Scan for the cell matching the given text and deliver its [x, y] coordinate at center. 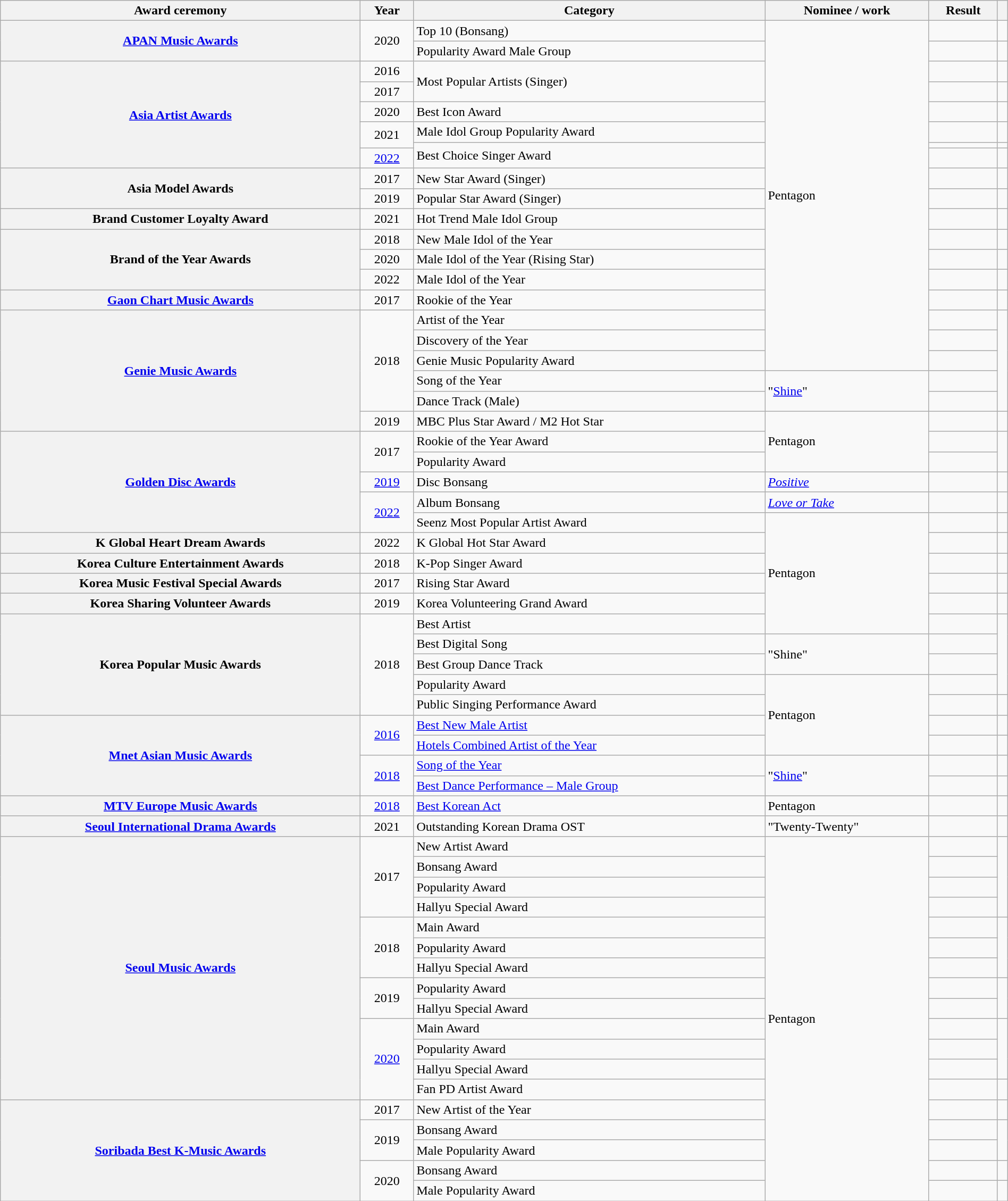
Disc Bonsang [589, 482]
MTV Europe Music Awards [181, 806]
K Global Hot Star Award [589, 543]
Genie Music Popularity Award [589, 361]
Outstanding Korean Drama OST [589, 826]
Best Group Dance Track [589, 664]
Result [963, 11]
Korea Sharing Volunteer Awards [181, 604]
Male Idol of the Year [589, 280]
MBC Plus Star Award / M2 Hot Star [589, 421]
Fan PD Artist Award [589, 1089]
Best New Male Artist [589, 725]
Best Korean Act [589, 806]
Brand Customer Loyalty Award [181, 219]
Award ceremony [181, 11]
Love or Take [847, 502]
Nominee / work [847, 11]
Soribada Best K-Music Awards [181, 1150]
Public Singing Performance Award [589, 705]
Rookie of the Year [589, 300]
K Global Heart Dream Awards [181, 543]
Hotels Combined Artist of the Year [589, 745]
Best Icon Award [589, 112]
Brand of the Year Awards [181, 259]
Most Popular Artists (Singer) [589, 81]
New Male Idol of the Year [589, 239]
Best Choice Singer Award [589, 155]
Seenz Most Popular Artist Award [589, 522]
Korea Popular Music Awards [181, 664]
Popular Star Award (Singer) [589, 198]
Popularity Award Male Group [589, 51]
Asia Model Awards [181, 188]
Korea Music Festival Special Awards [181, 583]
K-Pop Singer Award [589, 563]
Male Idol Group Popularity Award [589, 132]
Dance Track (Male) [589, 401]
Best Dance Performance – Male Group [589, 786]
Male Idol of the Year (Rising Star) [589, 260]
Korea Volunteering Grand Award [589, 604]
Category [589, 11]
New Artist of the Year [589, 1110]
Golden Disc Awards [181, 482]
"Twenty-Twenty" [847, 826]
Year [387, 11]
Rookie of the Year Award [589, 441]
Top 10 (Bonsang) [589, 31]
Album Bonsang [589, 502]
New Star Award (Singer) [589, 178]
Artist of the Year [589, 320]
APAN Music Awards [181, 41]
Positive [847, 482]
Korea Culture Entertainment Awards [181, 563]
Asia Artist Awards [181, 115]
Best Digital Song [589, 644]
Hot Trend Male Idol Group [589, 219]
Rising Star Award [589, 583]
Gaon Chart Music Awards [181, 300]
Seoul International Drama Awards [181, 826]
Best Artist [589, 624]
New Artist Award [589, 846]
Discovery of the Year [589, 340]
Genie Music Awards [181, 371]
Mnet Asian Music Awards [181, 755]
Seoul Music Awards [181, 968]
